Return the [x, y] coordinate for the center point of the cell that contains the specified text.  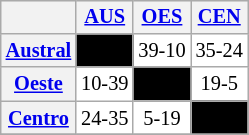
AUS [104, 17]
OES [162, 17]
10-39 [104, 84]
5-19 [162, 118]
Centro [38, 118]
Oeste [38, 84]
24-35 [104, 118]
39-10 [162, 51]
CEN [220, 17]
35-24 [220, 51]
Austral [38, 51]
19-5 [220, 84]
